Provide the (x, y) coordinate of the cell's center where the given text is located.  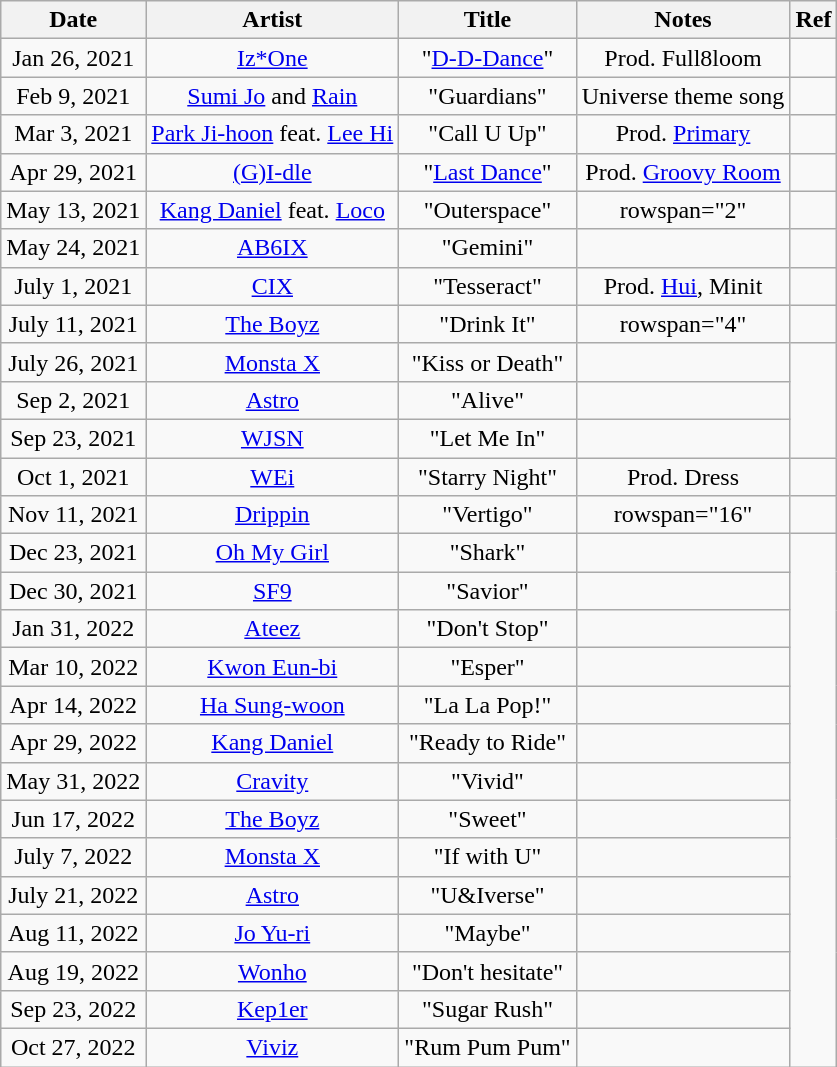
July 21, 2022 (74, 895)
"Guardians" (488, 96)
Feb 9, 2021 (74, 96)
Ateez (272, 629)
WEi (272, 477)
Sep 2, 2021 (74, 400)
Sep 23, 2021 (74, 438)
Kwon Eun-bi (272, 667)
Jan 26, 2021 (74, 58)
Oct 1, 2021 (74, 477)
July 7, 2022 (74, 857)
WJSN (272, 438)
"La La Pop!" (488, 705)
AB6IX (272, 248)
"Outerspace" (488, 210)
Universe theme song (683, 96)
May 31, 2022 (74, 781)
Date (74, 20)
"Alive" (488, 400)
"D-D-Dance" (488, 58)
Kang Daniel (272, 743)
"Rum Pum Pum" (488, 1047)
Prod. Dress (683, 477)
Notes (683, 20)
Prod. Primary (683, 134)
Iz*One (272, 58)
Kang Daniel feat. Loco (272, 210)
(G)I-dle (272, 172)
"Kiss or Death" (488, 362)
Ha Sung-woon (272, 705)
"Maybe" (488, 933)
Park Ji-hoon feat. Lee Hi (272, 134)
Apr 29, 2022 (74, 743)
"Vivid" (488, 781)
"Let Me In" (488, 438)
"Savior" (488, 591)
Aug 11, 2022 (74, 933)
CIX (272, 286)
Cravity (272, 781)
Prod. Hui, Minit (683, 286)
Sep 23, 2022 (74, 1009)
"Last Dance" (488, 172)
"Sweet" (488, 819)
"Starry Night" (488, 477)
Mar 3, 2021 (74, 134)
"Ready to Ride" (488, 743)
Mar 10, 2022 (74, 667)
Viviz (272, 1047)
Dec 23, 2021 (74, 553)
rowspan="2" (683, 210)
"Don't Stop" (488, 629)
Prod. Full8loom (683, 58)
July 26, 2021 (74, 362)
Kep1er (272, 1009)
"U&Iverse" (488, 895)
Jan 31, 2022 (74, 629)
"Call U Up" (488, 134)
May 24, 2021 (74, 248)
"Esper" (488, 667)
Nov 11, 2021 (74, 515)
July 11, 2021 (74, 324)
Apr 14, 2022 (74, 705)
"Don't hesitate" (488, 971)
Dec 30, 2021 (74, 591)
"Shark" (488, 553)
Apr 29, 2021 (74, 172)
rowspan="4" (683, 324)
Ref (814, 20)
"If with U" (488, 857)
Jun 17, 2022 (74, 819)
Sumi Jo and Rain (272, 96)
"Tesseract" (488, 286)
Title (488, 20)
Drippin (272, 515)
Jo Yu-ri (272, 933)
"Vertigo" (488, 515)
rowspan="16" (683, 515)
Oh My Girl (272, 553)
Oct 27, 2022 (74, 1047)
"Gemini" (488, 248)
Aug 19, 2022 (74, 971)
"Sugar Rush" (488, 1009)
Artist (272, 20)
July 1, 2021 (74, 286)
Wonho (272, 971)
SF9 (272, 591)
"Drink It" (488, 324)
May 13, 2021 (74, 210)
Prod. Groovy Room (683, 172)
